Scan for the cell matching the given text and deliver its (x, y) coordinate at center. 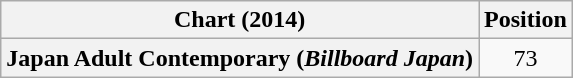
Japan Adult Contemporary (Billboard Japan) (240, 58)
73 (526, 58)
Position (526, 20)
Chart (2014) (240, 20)
